Extract the [X, Y] coordinate from the center of the cell holding the provided text.  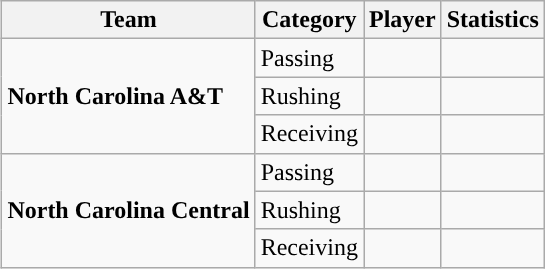
North Carolina A&T [128, 96]
North Carolina Central [128, 210]
Team [128, 20]
Statistics [492, 20]
Player [403, 20]
Category [309, 20]
